From the cell containing the given text, extract its center point as (x, y) coordinate. 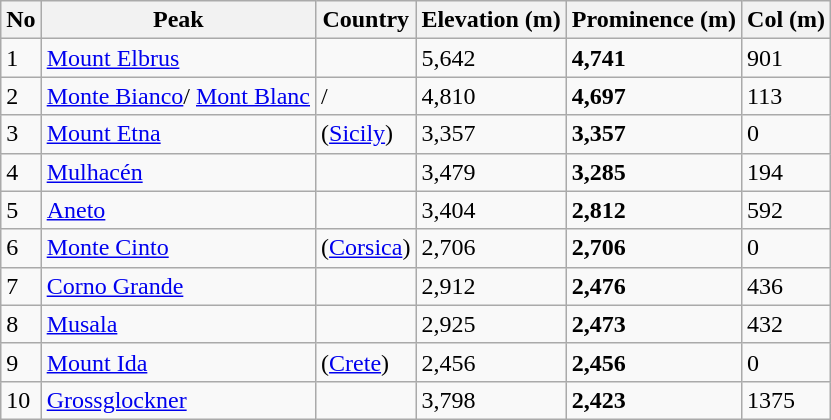
(Crete) (366, 362)
No (21, 20)
2,476 (654, 286)
Musala (178, 324)
3,285 (654, 172)
3 (21, 134)
901 (786, 58)
2,912 (491, 286)
113 (786, 96)
1375 (786, 400)
Aneto (178, 210)
Col (m) (786, 20)
(Corsica) (366, 248)
436 (786, 286)
7 (21, 286)
Monte Bianco/ Mont Blanc (178, 96)
5,642 (491, 58)
(Sicily) (366, 134)
1 (21, 58)
Peak (178, 20)
2,473 (654, 324)
Elevation (m) (491, 20)
2,812 (654, 210)
592 (786, 210)
Mount Elbrus (178, 58)
Monte Cinto (178, 248)
4 (21, 172)
Mount Ida (178, 362)
3,479 (491, 172)
8 (21, 324)
2,423 (654, 400)
10 (21, 400)
3,798 (491, 400)
Prominence (m) (654, 20)
Corno Grande (178, 286)
/ (366, 96)
2,925 (491, 324)
Country (366, 20)
194 (786, 172)
Mount Etna (178, 134)
2 (21, 96)
Mulhacén (178, 172)
4,697 (654, 96)
6 (21, 248)
5 (21, 210)
9 (21, 362)
432 (786, 324)
4,741 (654, 58)
Grossglockner (178, 400)
3,404 (491, 210)
4,810 (491, 96)
